Detect which cell encompasses the target text, then output its (X, Y) center coordinate. 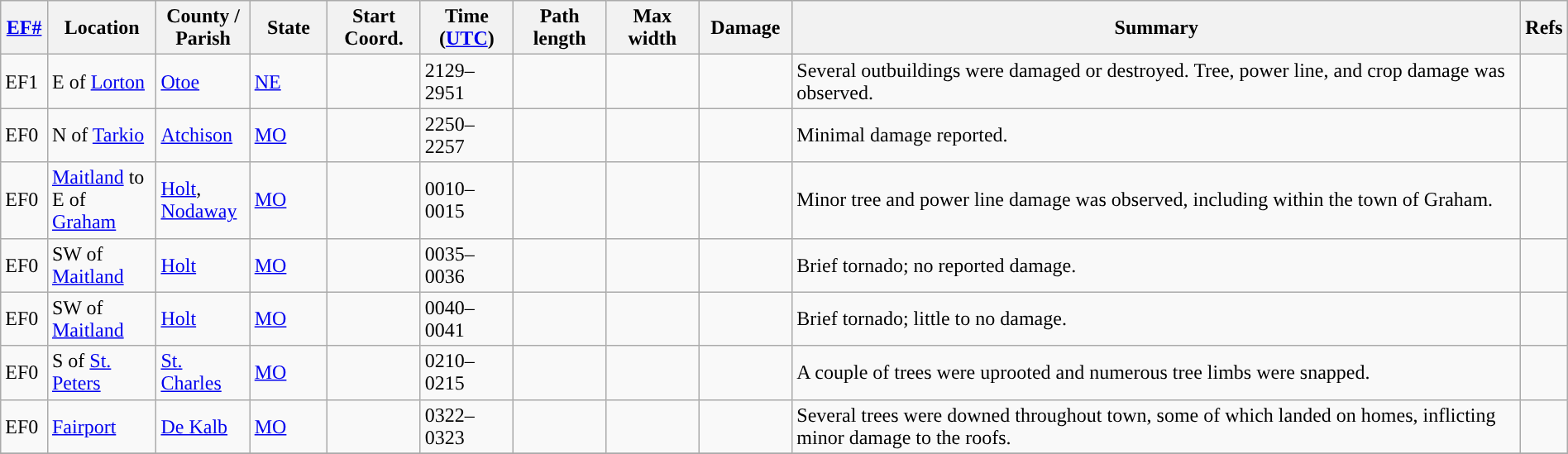
County / Parish (203, 28)
De Kalb (203, 427)
Maitland to E of Graham (101, 200)
N of Tarkio (101, 136)
0010–0015 (466, 200)
S of St. Peters (101, 372)
Fairport (101, 427)
St. Charles (203, 372)
EF1 (25, 81)
Atchison (203, 136)
Start Coord. (374, 28)
Brief tornado; little to no damage. (1156, 319)
Path length (560, 28)
Otoe (203, 81)
Location (101, 28)
Brief tornado; no reported damage. (1156, 265)
Minimal damage reported. (1156, 136)
Minor tree and power line damage was observed, including within the town of Graham. (1156, 200)
E of Lorton (101, 81)
Max width (653, 28)
2129–2951 (466, 81)
NE (289, 81)
State (289, 28)
Damage (746, 28)
Summary (1156, 28)
0040–0041 (466, 319)
EF# (25, 28)
Several outbuildings were damaged or destroyed. Tree, power line, and crop damage was observed. (1156, 81)
0210–0215 (466, 372)
Refs (1544, 28)
0322–0323 (466, 427)
Several trees were downed throughout town, some of which landed on homes, inflicting minor damage to the roofs. (1156, 427)
2250–2257 (466, 136)
Holt, Nodaway (203, 200)
A couple of trees were uprooted and numerous tree limbs were snapped. (1156, 372)
Time (UTC) (466, 28)
0035–0036 (466, 265)
